Determine the [x, y] coordinate at the center of the cell enclosing the given text.  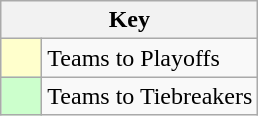
Teams to Tiebreakers [150, 96]
Teams to Playoffs [150, 58]
Key [130, 20]
